From the cell containing the given text, extract its center point as [x, y] coordinate. 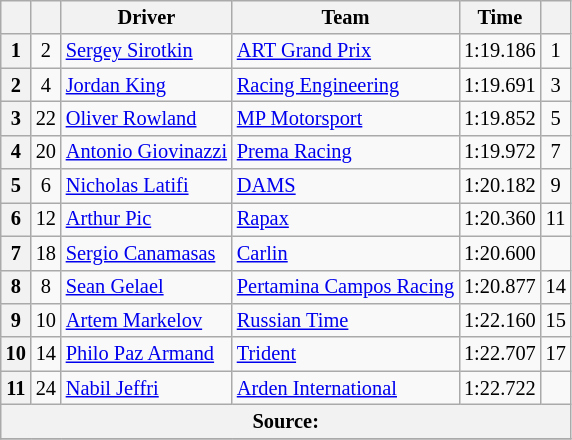
1:19.972 [500, 152]
Trident [346, 354]
Russian Time [346, 320]
1:20.877 [500, 287]
1:19.691 [500, 85]
Driver [146, 17]
22 [46, 118]
1:20.182 [500, 186]
DAMS [346, 186]
18 [46, 253]
15 [556, 320]
1:22.707 [500, 354]
1:22.722 [500, 388]
Time [500, 17]
20 [46, 152]
1:20.360 [500, 219]
Rapax [346, 219]
12 [46, 219]
Nicholas Latifi [146, 186]
ART Grand Prix [346, 51]
Prema Racing [346, 152]
Source: [286, 421]
Jordan King [146, 85]
Philo Paz Armand [146, 354]
Sergio Canamasas [146, 253]
1:19.186 [500, 51]
Team [346, 17]
Sean Gelael [146, 287]
Antonio Giovinazzi [146, 152]
17 [556, 354]
Pertamina Campos Racing [346, 287]
Oliver Rowland [146, 118]
1:19.852 [500, 118]
Racing Engineering [346, 85]
Artem Markelov [146, 320]
MP Motorsport [346, 118]
Carlin [346, 253]
Sergey Sirotkin [146, 51]
24 [46, 388]
Nabil Jeffri [146, 388]
Arthur Pic [146, 219]
1:22.160 [500, 320]
1:20.600 [500, 253]
Arden International [346, 388]
